From the cell containing the given text, extract its center point as (X, Y) coordinate. 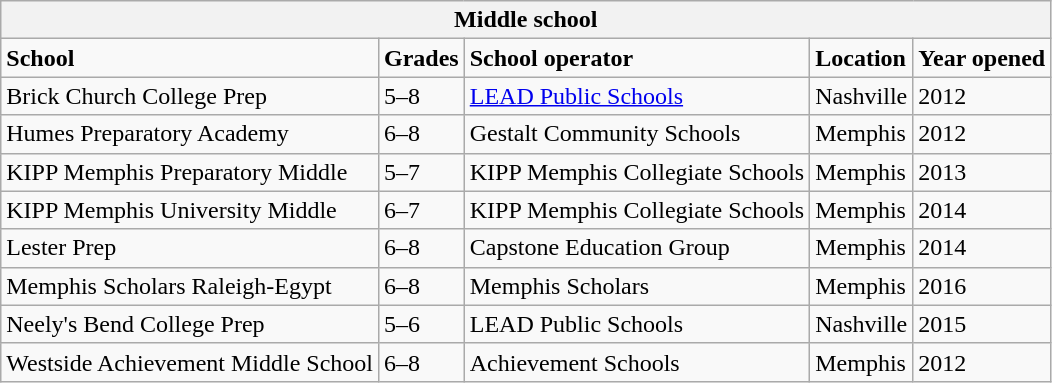
Location (862, 58)
2016 (982, 286)
KIPP Memphis University Middle (190, 210)
Neely's Bend College Prep (190, 324)
Achievement Schools (637, 362)
School (190, 58)
5–7 (421, 172)
Memphis Scholars Raleigh-Egypt (190, 286)
5–6 (421, 324)
2015 (982, 324)
2013 (982, 172)
Memphis Scholars (637, 286)
5–8 (421, 96)
Year opened (982, 58)
School operator (637, 58)
Westside Achievement Middle School (190, 362)
KIPP Memphis Preparatory Middle (190, 172)
Gestalt Community Schools (637, 134)
Capstone Education Group (637, 248)
6–7 (421, 210)
Lester Prep (190, 248)
Humes Preparatory Academy (190, 134)
Middle school (526, 20)
Brick Church College Prep (190, 96)
Grades (421, 58)
